Locate the cell with the specified text and output its (X, Y) center coordinate. 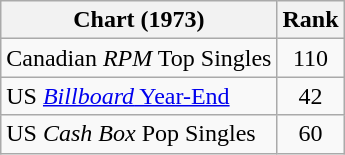
110 (310, 58)
US Cash Box Pop Singles (139, 134)
42 (310, 96)
60 (310, 134)
Canadian RPM Top Singles (139, 58)
US Billboard Year-End (139, 96)
Chart (1973) (139, 20)
Rank (310, 20)
